Detect which cell encompasses the target text, then output its (X, Y) center coordinate. 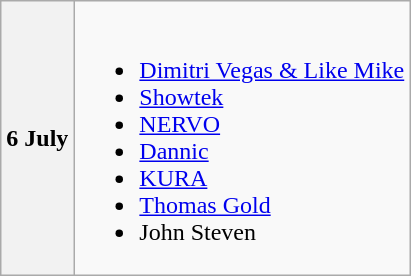
Dimitri Vegas & Like MikeShowtekNERVODannicKURAThomas GoldJohn Steven (242, 138)
6 July (38, 138)
